Identify which cell holds the provided text, then report its (X, Y) central coordinate. 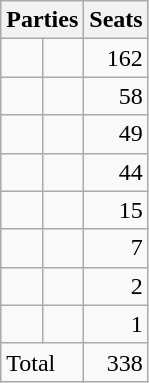
2 (116, 286)
58 (116, 96)
1 (116, 324)
Parties (42, 20)
Seats (116, 20)
15 (116, 210)
7 (116, 248)
Total (42, 362)
338 (116, 362)
49 (116, 134)
162 (116, 58)
44 (116, 172)
